For the text-containing cell, return its midpoint in (x, y) coordinate format. 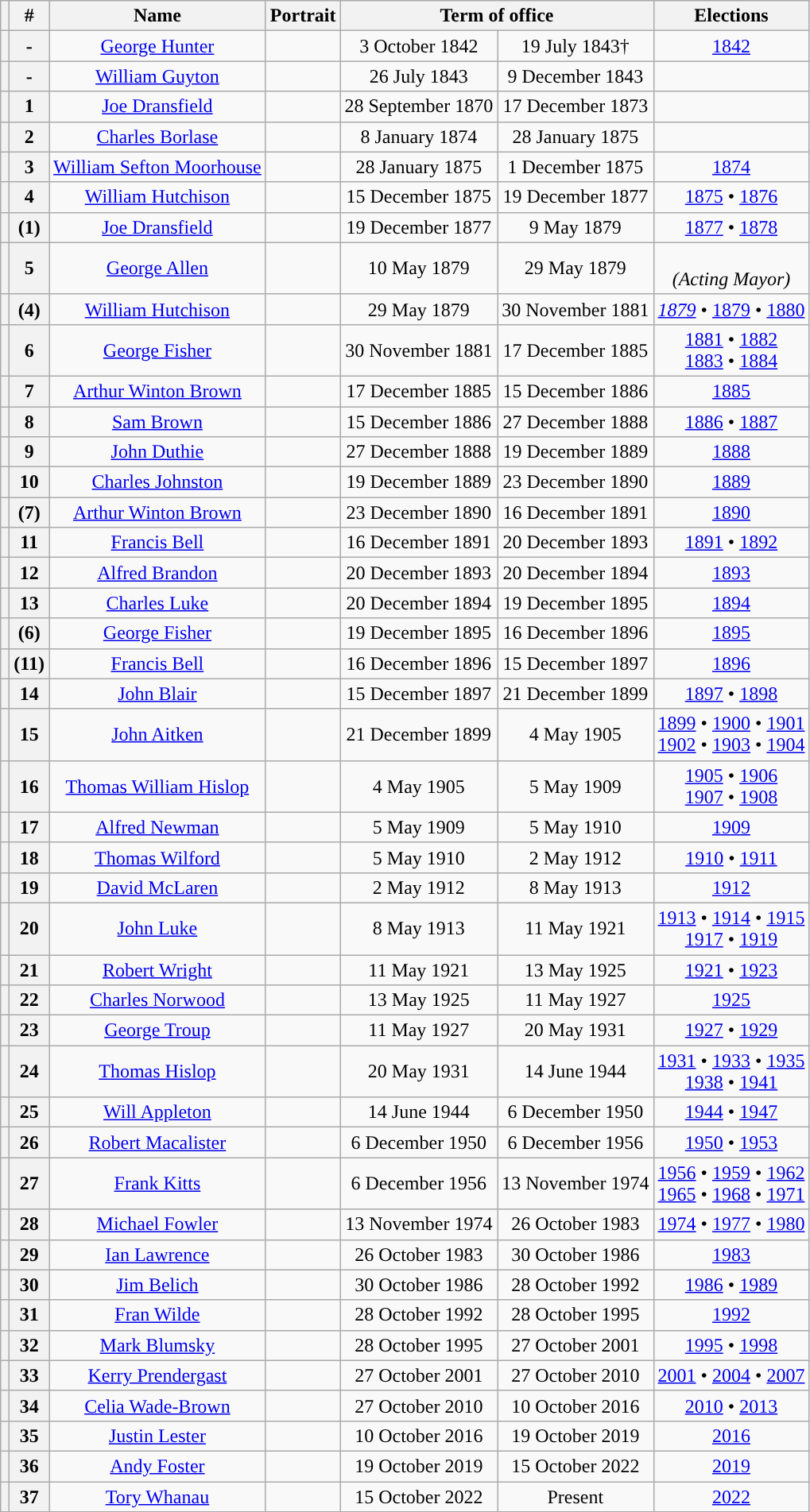
1890 (731, 512)
Portrait (303, 16)
1983 (731, 1255)
John Luke (157, 928)
Mark Blumsky (157, 1345)
Thomas Wilford (157, 857)
Andy Foster (157, 1466)
1888 (731, 452)
1 (29, 106)
Jim Belich (157, 1285)
1974 • 1977 • 1980 (731, 1224)
Celia Wade-Brown (157, 1406)
Will Appleton (157, 1112)
Charles Borlase (157, 137)
9 (29, 452)
(6) (29, 633)
19 (29, 887)
George Troup (157, 1031)
Alfred Newman (157, 827)
William Sefton Moorhouse (157, 167)
27 (29, 1184)
Justin Lester (157, 1436)
Alfred Brandon (157, 573)
(4) (29, 309)
9 May 1879 (576, 227)
19 July 1843† (576, 46)
1897 • 1898 (731, 694)
33 (29, 1375)
24 (29, 1071)
18 (29, 857)
Ian Lawrence (157, 1255)
28 (29, 1224)
1899 • 1900 • 19011902 • 1903 • 1904 (731, 734)
11 (29, 543)
12 (29, 573)
2 (29, 137)
1910 • 1911 (731, 857)
Robert Wright (157, 970)
30 (29, 1285)
Robert Macalister (157, 1143)
1912 (731, 887)
2019 (731, 1466)
Thomas William Hislop (157, 787)
1889 (731, 482)
1874 (731, 167)
16 (29, 787)
William Guyton (157, 76)
20 (29, 928)
John Duthie (157, 452)
17 (29, 827)
22 (29, 1000)
1875 • 1876 (731, 197)
2022 (731, 1496)
23 (29, 1031)
2016 (731, 1436)
15 December 1875 (419, 197)
1886 • 1887 (731, 422)
8 (29, 422)
28 September 1870 (419, 106)
15 (29, 734)
35 (29, 1436)
John Blair (157, 694)
1881 • 18821883 • 1884 (731, 350)
32 (29, 1345)
36 (29, 1466)
1905 • 19061907 • 1908 (731, 787)
31 (29, 1315)
8 January 1874 (419, 137)
2010 • 2013 (731, 1406)
1986 • 1989 (731, 1285)
Thomas Hislop (157, 1071)
1896 (731, 663)
George Hunter (157, 46)
2001 • 2004 • 2007 (731, 1375)
Present (576, 1496)
1925 (731, 1000)
9 December 1843 (576, 76)
1877 • 1878 (731, 227)
Frank Kitts (157, 1184)
1931 • 1933 • 19351938 • 1941 (731, 1071)
1909 (731, 827)
1885 (731, 391)
Charles Luke (157, 603)
6 (29, 350)
John Aitken (157, 734)
1895 (731, 633)
1842 (731, 46)
13 (29, 603)
10 (29, 482)
29 (29, 1255)
17 December 1873 (576, 106)
5 (29, 269)
(7) (29, 512)
10 May 1879 (419, 269)
3 (29, 167)
1921 • 1923 (731, 970)
(1) (29, 227)
1956 • 1959 • 19621965 • 1968 • 1971 (731, 1184)
1893 (731, 573)
1944 • 1947 (731, 1112)
1995 • 1998 (731, 1345)
(Acting Mayor) (731, 269)
Fran Wilde (157, 1315)
7 (29, 391)
Kerry Prendergast (157, 1375)
Tory Whanau (157, 1496)
1894 (731, 603)
Charles Norwood (157, 1000)
Sam Brown (157, 422)
14 (29, 694)
1879 • 1879 • 1880 (731, 309)
Elections (731, 16)
3 October 1842 (419, 46)
Charles Johnston (157, 482)
26 July 1843 (419, 76)
25 (29, 1112)
1 December 1875 (576, 167)
(11) (29, 663)
# (29, 16)
1927 • 1929 (731, 1031)
37 (29, 1496)
1992 (731, 1315)
26 (29, 1143)
1891 • 1892 (731, 543)
1913 • 1914 • 19151917 • 1919 (731, 928)
Term of office (497, 16)
Michael Fowler (157, 1224)
George Allen (157, 269)
1950 • 1953 (731, 1143)
Name (157, 16)
David McLaren (157, 887)
4 (29, 197)
34 (29, 1406)
21 (29, 970)
